Scan for the cell matching the given text and deliver its [x, y] coordinate at center. 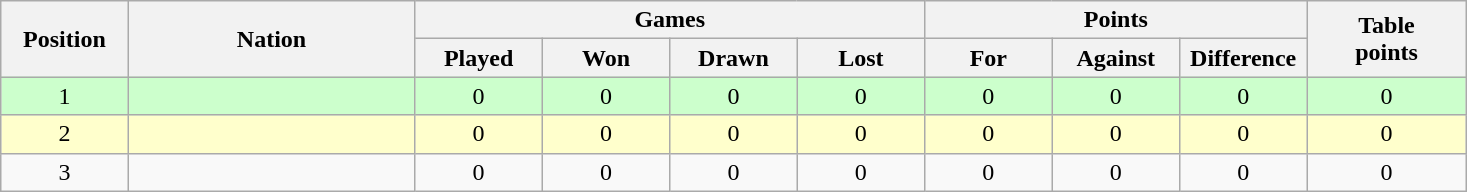
Tablepoints [1386, 39]
3 [64, 172]
Drawn [734, 58]
Difference [1242, 58]
Lost [860, 58]
2 [64, 134]
For [988, 58]
Position [64, 39]
1 [64, 96]
Against [1116, 58]
Played [478, 58]
Won [606, 58]
Games [670, 20]
Points [1116, 20]
Nation [272, 39]
